Determine the [x, y] coordinate at the center of the cell enclosing the given text.  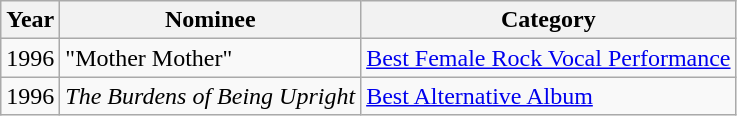
Nominee [210, 20]
Year [30, 20]
"Mother Mother" [210, 58]
Best Female Rock Vocal Performance [548, 58]
The Burdens of Being Upright [210, 96]
Best Alternative Album [548, 96]
Category [548, 20]
